Output the [X, Y] coordinate of the center of the cell containing the given text.  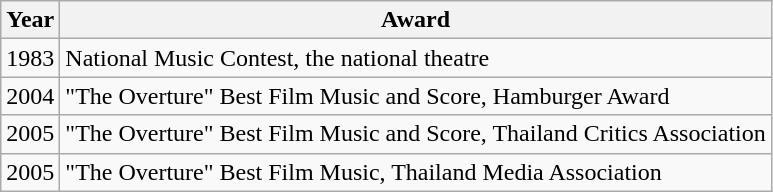
"The Overture" Best Film Music, Thailand Media Association [416, 172]
National Music Contest, the national theatre [416, 58]
Year [30, 20]
2004 [30, 96]
Award [416, 20]
"The Overture" Best Film Music and Score, Thailand Critics Association [416, 134]
1983 [30, 58]
"The Overture" Best Film Music and Score, Hamburger Award [416, 96]
